Scan for the cell matching the given text and deliver its (X, Y) coordinate at center. 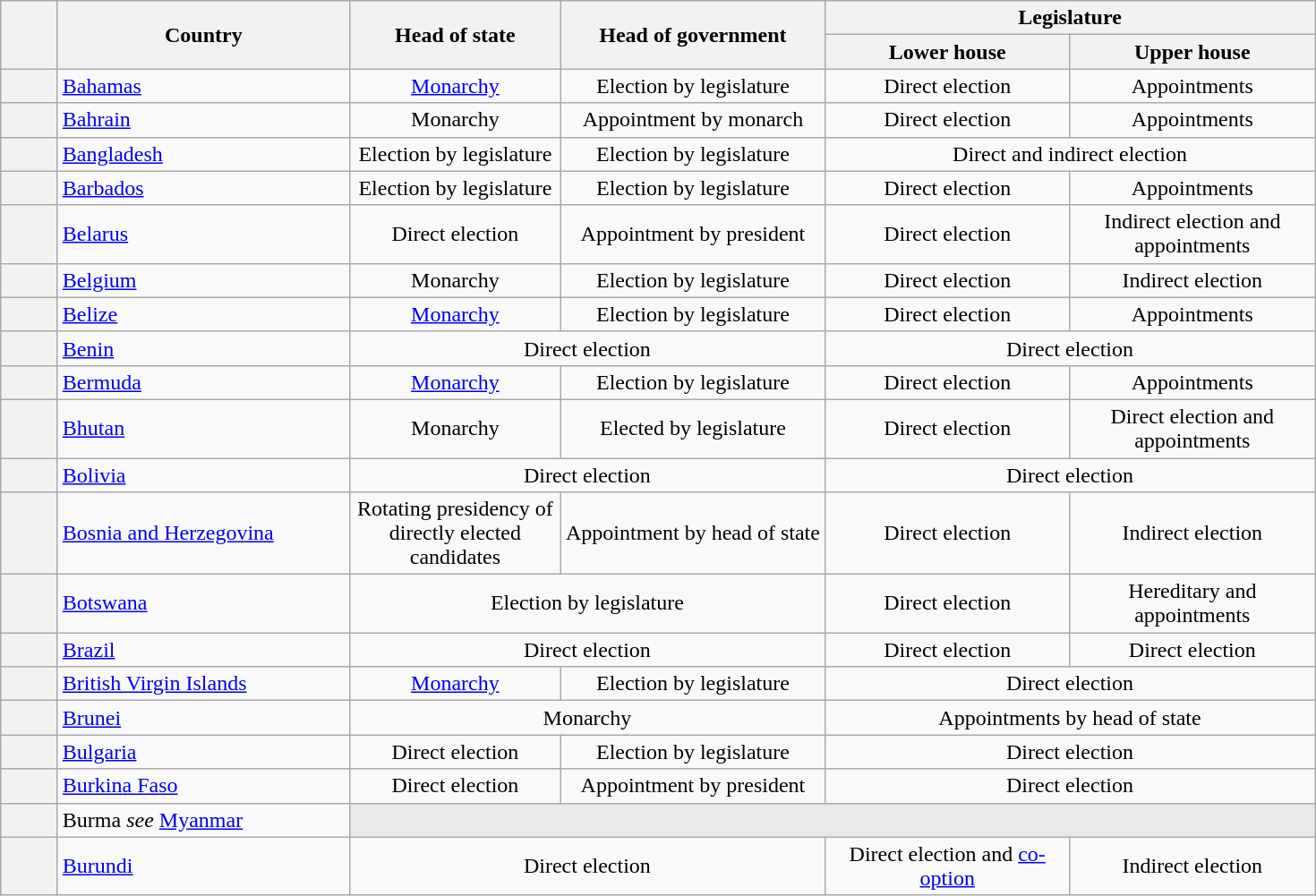
Lower house (947, 52)
Bermuda (203, 382)
Direct and indirect election (1069, 154)
Head of state (455, 35)
Burma see Myanmar (203, 820)
Rotating presidency of directly elected candidates (455, 533)
Bulgaria (203, 752)
Belize (203, 314)
Elected by legislature (693, 428)
Bhutan (203, 428)
Bosnia and Herzegovina (203, 533)
Bangladesh (203, 154)
Bahrain (203, 120)
Direct election and appointments (1192, 428)
Botswana (203, 603)
British Virgin Islands (203, 684)
Upper house (1192, 52)
Belarus (203, 235)
Hereditary and appointments (1192, 603)
Bolivia (203, 475)
Burundi (203, 866)
Legislature (1069, 18)
Appointment by monarch (693, 120)
Belgium (203, 280)
Brazil (203, 650)
Appointments by head of state (1069, 718)
Head of government (693, 35)
Bahamas (203, 86)
Burkina Faso (203, 786)
Brunei (203, 718)
Appointment by head of state (693, 533)
Country (203, 35)
Benin (203, 348)
Direct election and co-option (947, 866)
Indirect election and appointments (1192, 235)
Barbados (203, 188)
